Search for the cell housing the specified text and yield its [x, y] center coordinate. 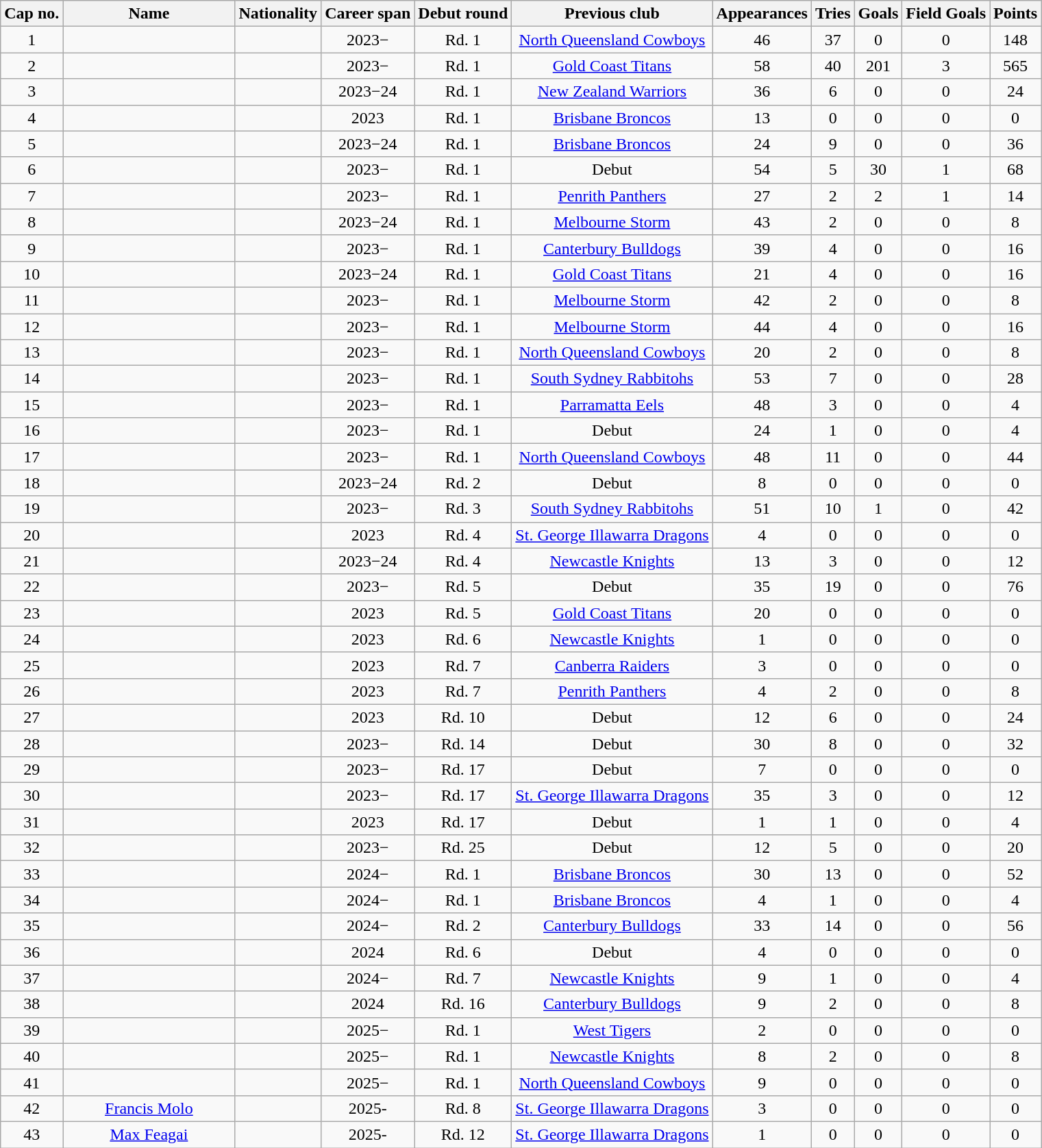
51 [762, 509]
Cap no. [32, 14]
46 [762, 40]
Goals [878, 14]
201 [878, 66]
Debut round [463, 14]
Tries [833, 14]
Name [149, 14]
17 [32, 457]
Career span [368, 14]
58 [762, 66]
53 [762, 379]
34 [32, 900]
22 [32, 587]
38 [32, 1004]
Canberra Raiders [612, 665]
148 [1015, 40]
41 [32, 1082]
Max Feagai [149, 1134]
Francis Molo [149, 1108]
Rd. 3 [463, 509]
23 [32, 613]
29 [32, 770]
New Zealand Warriors [612, 92]
18 [32, 483]
Points [1015, 14]
76 [1015, 587]
Rd. 25 [463, 848]
54 [762, 170]
26 [32, 691]
Field Goals [946, 14]
Rd. 8 [463, 1108]
Rd. 12 [463, 1134]
Nationality [278, 14]
Rd. 14 [463, 743]
Rd. 10 [463, 717]
Rd. 16 [463, 1004]
Previous club [612, 14]
West Tigers [612, 1030]
25 [32, 665]
Appearances [762, 14]
31 [32, 822]
15 [32, 405]
565 [1015, 66]
Parramatta Eels [612, 405]
52 [1015, 874]
68 [1015, 170]
56 [1015, 926]
